Capture the cell that displays the provided text and extract its [X, Y] central coordinate. 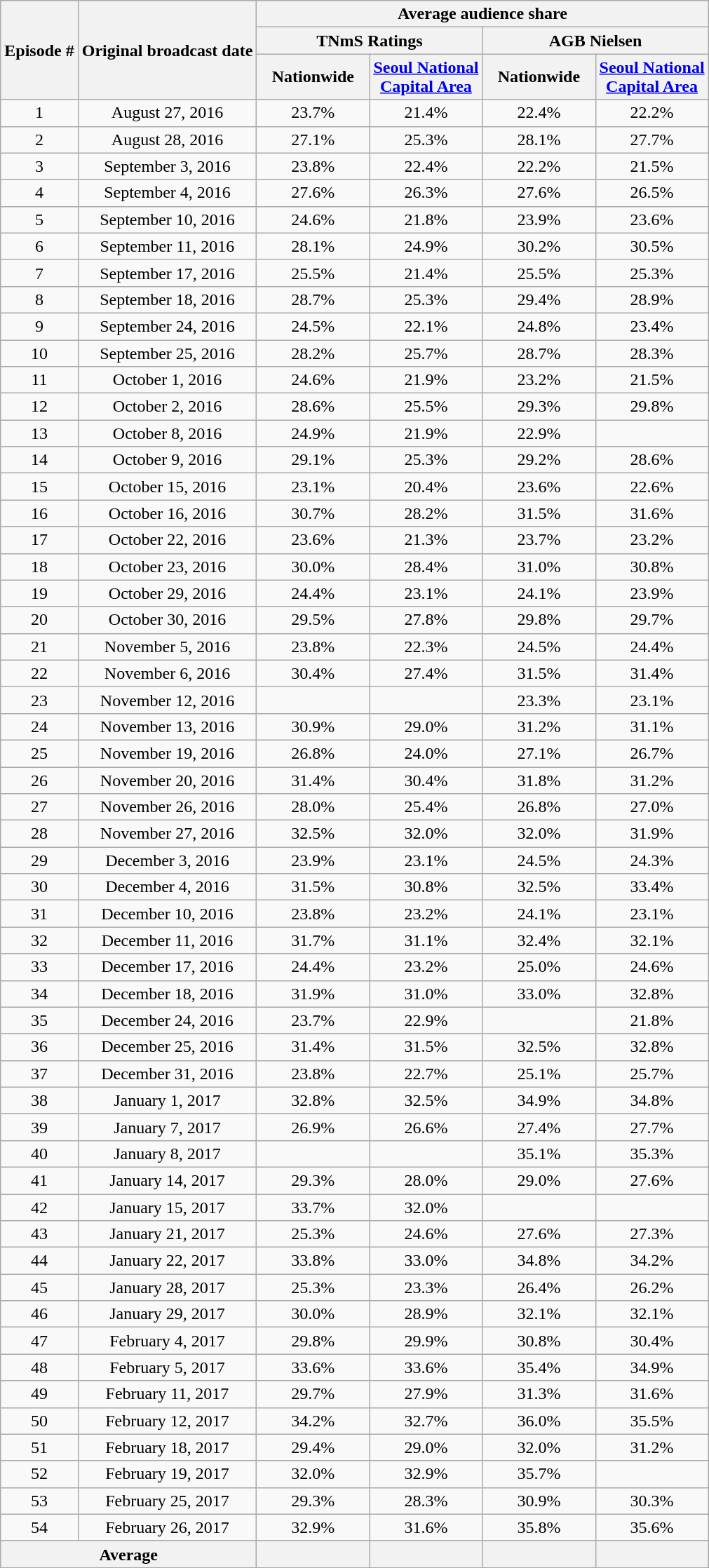
28.4% [426, 567]
November 26, 2016 [167, 807]
14 [39, 460]
35.6% [652, 1527]
December 3, 2016 [167, 860]
33.8% [313, 1261]
January 21, 2017 [167, 1234]
January 29, 2017 [167, 1314]
August 27, 2016 [167, 113]
December 31, 2016 [167, 1074]
35.8% [539, 1527]
February 4, 2017 [167, 1341]
21.3% [426, 540]
33 [39, 967]
11 [39, 380]
November 13, 2016 [167, 726]
32 [39, 940]
October 22, 2016 [167, 540]
22 [39, 673]
33.4% [652, 887]
September 17, 2016 [167, 273]
January 7, 2017 [167, 1127]
October 8, 2016 [167, 433]
October 1, 2016 [167, 380]
47 [39, 1341]
December 18, 2016 [167, 994]
30.5% [652, 246]
29.2% [539, 460]
9 [39, 326]
36.0% [539, 1421]
2 [39, 140]
December 11, 2016 [167, 940]
30.3% [652, 1501]
40 [39, 1154]
27.8% [426, 620]
7 [39, 273]
January 28, 2017 [167, 1287]
September 11, 2016 [167, 246]
15 [39, 487]
December 25, 2016 [167, 1047]
51 [39, 1447]
22.1% [426, 326]
22.7% [426, 1074]
October 2, 2016 [167, 407]
December 24, 2016 [167, 1020]
35.3% [652, 1154]
25.0% [539, 967]
September 18, 2016 [167, 299]
32.7% [426, 1421]
38 [39, 1100]
26.4% [539, 1287]
24.8% [539, 326]
February 18, 2017 [167, 1447]
8 [39, 299]
AGB Nielsen [595, 41]
October 16, 2016 [167, 513]
54 [39, 1527]
Average audience share [482, 14]
26.7% [652, 753]
23.4% [652, 326]
17 [39, 540]
26.3% [426, 193]
29.1% [313, 460]
46 [39, 1314]
January 1, 2017 [167, 1100]
September 25, 2016 [167, 353]
27.3% [652, 1234]
November 20, 2016 [167, 780]
January 15, 2017 [167, 1207]
24.0% [426, 753]
September 10, 2016 [167, 219]
32.4% [539, 940]
42 [39, 1207]
24.3% [652, 860]
53 [39, 1501]
35.4% [539, 1367]
February 25, 2017 [167, 1501]
49 [39, 1394]
25.1% [539, 1074]
September 4, 2016 [167, 193]
January 22, 2017 [167, 1261]
22.6% [652, 487]
45 [39, 1287]
6 [39, 246]
20 [39, 620]
21 [39, 647]
44 [39, 1261]
13 [39, 433]
January 14, 2017 [167, 1180]
35.1% [539, 1154]
35.5% [652, 1421]
52 [39, 1474]
27 [39, 807]
31.8% [539, 780]
February 26, 2017 [167, 1527]
September 3, 2016 [167, 166]
January 8, 2017 [167, 1154]
November 27, 2016 [167, 834]
30.7% [313, 513]
41 [39, 1180]
22.3% [426, 647]
34 [39, 994]
26.6% [426, 1127]
20.4% [426, 487]
16 [39, 513]
29 [39, 860]
26 [39, 780]
TNmS Ratings [370, 41]
26.5% [652, 193]
February 11, 2017 [167, 1394]
35.7% [539, 1474]
26.9% [313, 1127]
October 23, 2016 [167, 567]
November 19, 2016 [167, 753]
November 6, 2016 [167, 673]
43 [39, 1234]
October 29, 2016 [167, 593]
August 28, 2016 [167, 140]
19 [39, 593]
December 4, 2016 [167, 887]
36 [39, 1047]
Original broadcast date [167, 50]
Average [129, 1554]
39 [39, 1127]
October 9, 2016 [167, 460]
31.7% [313, 940]
12 [39, 407]
27.0% [652, 807]
10 [39, 353]
November 12, 2016 [167, 700]
23 [39, 700]
48 [39, 1367]
30.2% [539, 246]
25.4% [426, 807]
29.9% [426, 1341]
29.5% [313, 620]
4 [39, 193]
3 [39, 166]
25 [39, 753]
24 [39, 726]
31.3% [539, 1394]
5 [39, 219]
December 10, 2016 [167, 914]
18 [39, 567]
37 [39, 1074]
28 [39, 834]
35 [39, 1020]
50 [39, 1421]
February 5, 2017 [167, 1367]
September 24, 2016 [167, 326]
1 [39, 113]
February 19, 2017 [167, 1474]
February 12, 2017 [167, 1421]
33.7% [313, 1207]
30 [39, 887]
December 17, 2016 [167, 967]
Episode # [39, 50]
October 15, 2016 [167, 487]
31 [39, 914]
27.9% [426, 1394]
November 5, 2016 [167, 647]
October 30, 2016 [167, 620]
26.2% [652, 1287]
